Provide the (X, Y) coordinate of the cell's center where the given text is located.  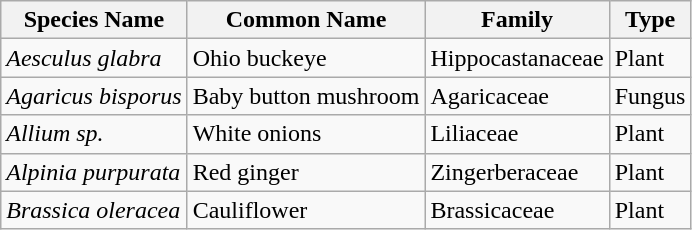
Hippocastanaceae (517, 58)
Alpinia purpurata (94, 172)
Family (517, 20)
White onions (306, 134)
Brassica oleracea (94, 210)
Species Name (94, 20)
Baby button mushroom (306, 96)
Red ginger (306, 172)
Allium sp. (94, 134)
Common Name (306, 20)
Zingerberaceae (517, 172)
Type (650, 20)
Liliaceae (517, 134)
Agaricus bisporus (94, 96)
Ohio buckeye (306, 58)
Agaricaceae (517, 96)
Aesculus glabra (94, 58)
Fungus (650, 96)
Cauliflower (306, 210)
Brassicaceae (517, 210)
